Determine the [x, y] coordinate at the center of the cell enclosing the given text.  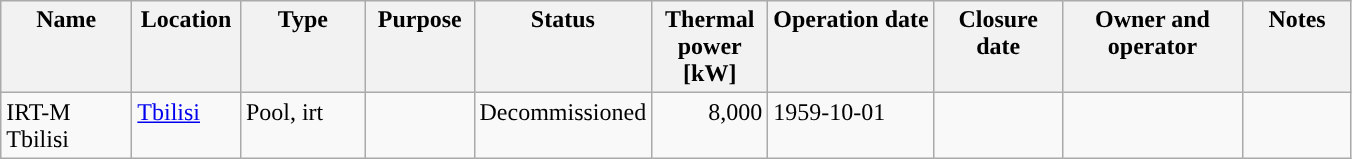
Location [186, 47]
Owner and operator [1152, 47]
Status [563, 47]
IRT-M Tbilisi [66, 126]
Operation date [851, 47]
Pool, irt [302, 126]
Purpose [420, 47]
1959-10-01 [851, 126]
Notes [1298, 47]
Decommissioned [563, 126]
Type [302, 47]
Closure date [998, 47]
Thermal power [kW] [710, 47]
Name [66, 47]
8,000 [710, 126]
Tbilisi [186, 126]
